From the cell containing the given text, extract its center point as (x, y) coordinate. 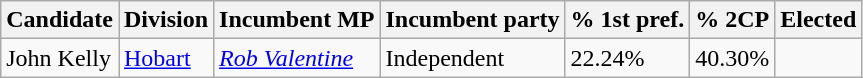
Hobart (166, 58)
40.30% (732, 58)
% 1st pref. (628, 20)
Candidate (60, 20)
Incumbent party (472, 20)
Division (166, 20)
% 2CP (732, 20)
Elected (818, 20)
John Kelly (60, 58)
Rob Valentine (297, 58)
Incumbent MP (297, 20)
22.24% (628, 58)
Independent (472, 58)
